Detect which cell encompasses the target text, then output its (X, Y) center coordinate. 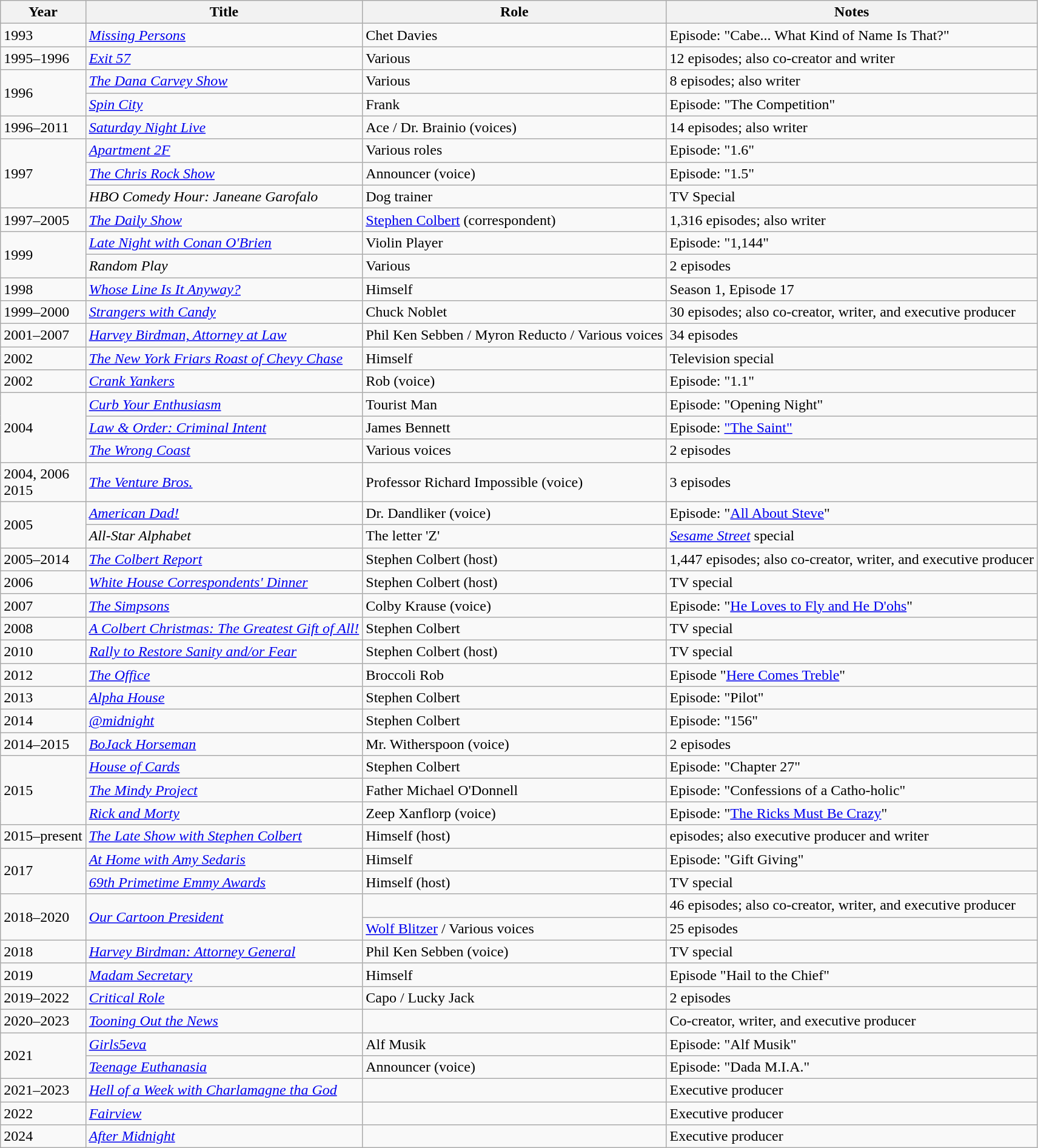
Episode: "156" (852, 721)
Rob (voice) (514, 381)
HBO Comedy Hour: Janeane Garofalo (224, 196)
Saturday Night Live (224, 127)
3 episodes (852, 482)
Episode: "Opening Night" (852, 404)
Title (224, 12)
Episode: "1,144" (852, 243)
25 episodes (852, 928)
2020–2023 (43, 1021)
Co-creator, writer, and executive producer (852, 1021)
Phil Ken Sebben (voice) (514, 952)
Ace / Dr. Brainio (voices) (514, 127)
Mr. Witherspoon (voice) (514, 744)
The Dana Carvey Show (224, 81)
Violin Player (514, 243)
American Dad! (224, 513)
episodes; also executive producer and writer (852, 836)
Episode: "1.1" (852, 381)
2021–2023 (43, 1090)
Episode: "Confessions of a Catho-holic" (852, 790)
Wolf Blitzer / Various voices (514, 928)
2019 (43, 975)
The Office (224, 675)
Rick and Morty (224, 813)
Colby Krause (voice) (514, 605)
Critical Role (224, 998)
2019–2022 (43, 998)
2005–2014 (43, 559)
1,316 episodes; also writer (852, 220)
Episode "Hail to the Chief" (852, 975)
The Daily Show (224, 220)
2012 (43, 675)
2004 (43, 428)
2017 (43, 871)
Stephen Colbert (correspondent) (514, 220)
30 episodes; also co-creator, writer, and executive producer (852, 312)
1995–1996 (43, 58)
2013 (43, 698)
34 episodes (852, 335)
The Colbert Report (224, 559)
2024 (43, 1136)
Tooning Out the News (224, 1021)
2018 (43, 952)
2015–present (43, 836)
Episode: "Gift Giving" (852, 859)
TV Special (852, 196)
The Wrong Coast (224, 451)
2022 (43, 1113)
Capo / Lucky Jack (514, 998)
James Bennett (514, 428)
2021 (43, 1055)
Professor Richard Impossible (voice) (514, 482)
Episode: "All About Steve" (852, 513)
1996–2011 (43, 127)
Whose Line Is It Anyway? (224, 289)
2015 (43, 790)
Episode: "Cabe... What Kind of Name Is That?" (852, 35)
Episode: "The Saint" (852, 428)
12 episodes; also co-creator and writer (852, 58)
2014 (43, 721)
Zeep Xanflorp (voice) (514, 813)
1,447 episodes; also co-creator, writer, and executive producer (852, 559)
Late Night with Conan O'Brien (224, 243)
1998 (43, 289)
14 episodes; also writer (852, 127)
White House Correspondents' Dinner (224, 582)
Apartment 2F (224, 150)
Various roles (514, 150)
The Simpsons (224, 605)
Fairview (224, 1113)
Episode: "Chapter 27" (852, 767)
Girls5eva (224, 1044)
Notes (852, 12)
The Late Show with Stephen Colbert (224, 836)
1997–2005 (43, 220)
Alf Musik (514, 1044)
1997 (43, 173)
Year (43, 12)
@midnight (224, 721)
Teenage Euthanasia (224, 1067)
A Colbert Christmas: The Greatest Gift of All! (224, 628)
2010 (43, 651)
Missing Persons (224, 35)
Episode "Here Comes Treble" (852, 675)
1999 (43, 254)
1996 (43, 93)
Episode: "The Ricks Must Be Crazy" (852, 813)
Spin City (224, 104)
Episode: "Pilot" (852, 698)
The Mindy Project (224, 790)
Chuck Noblet (514, 312)
Exit 57 (224, 58)
8 episodes; also writer (852, 81)
Rally to Restore Sanity and/or Fear (224, 651)
Our Cartoon President (224, 917)
The letter 'Z' (514, 536)
1999–2000 (43, 312)
Episode: "1.5" (852, 173)
After Midnight (224, 1136)
Episode: "He Loves to Fly and He D'ohs" (852, 605)
Random Play (224, 266)
Strangers with Candy (224, 312)
Episode: "Dada M.I.A." (852, 1067)
Chet Davies (514, 35)
The Chris Rock Show (224, 173)
Season 1, Episode 17 (852, 289)
Various voices (514, 451)
All-Star Alphabet (224, 536)
Television special (852, 358)
46 episodes; also co-creator, writer, and executive producer (852, 905)
1993 (43, 35)
Frank (514, 104)
2005 (43, 525)
BoJack Horseman (224, 744)
69th Primetime Emmy Awards (224, 882)
2018–2020 (43, 917)
Dr. Dandliker (voice) (514, 513)
2008 (43, 628)
The Venture Bros. (224, 482)
2014–2015 (43, 744)
The New York Friars Roast of Chevy Chase (224, 358)
At Home with Amy Sedaris (224, 859)
Dog trainer (514, 196)
Harvey Birdman: Attorney General (224, 952)
Hell of a Week with Charlamagne tha God (224, 1090)
Harvey Birdman, Attorney at Law (224, 335)
Broccoli Rob (514, 675)
2007 (43, 605)
Phil Ken Sebben / Myron Reducto / Various voices (514, 335)
Role (514, 12)
House of Cards (224, 767)
Crank Yankers (224, 381)
Episode: "1.6" (852, 150)
Madam Secretary (224, 975)
Law & Order: Criminal Intent (224, 428)
2004, 20062015 (43, 482)
Sesame Street special (852, 536)
Episode: "Alf Musik" (852, 1044)
2006 (43, 582)
Tourist Man (514, 404)
Alpha House (224, 698)
Curb Your Enthusiasm (224, 404)
Father Michael O'Donnell (514, 790)
2001–2007 (43, 335)
Episode: "The Competition" (852, 104)
